Return the [X, Y] coordinate for the center point of the cell that contains the specified text.  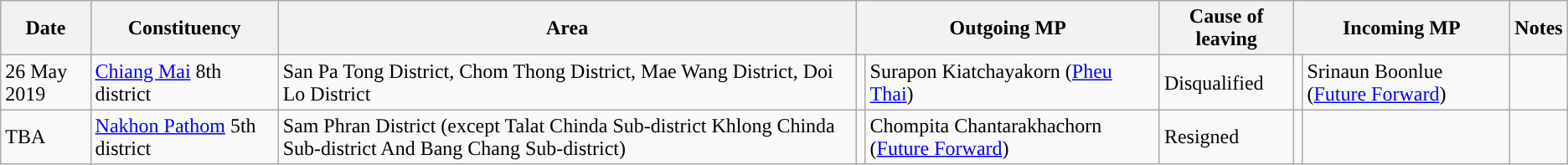
Cause of leaving [1226, 28]
Srinaun Boonlue (Future Forward) [1406, 82]
San Pa Tong District, Chom Thong District, Mae Wang District, Doi Lo District [567, 82]
Notes [1539, 28]
Outgoing MP [1008, 28]
Disqualified [1226, 82]
Surapon Kiatchayakorn (Pheu Thai) [1012, 82]
Resigned [1226, 137]
Nakhon Pathom 5th district [184, 137]
Sam Phran District (except Talat Chinda Sub-district Khlong Chinda Sub-district And Bang Chang Sub-district) [567, 137]
26 May 2019 [45, 82]
Area [567, 28]
Chompita Chantarakhachorn (Future Forward) [1012, 137]
Constituency [184, 28]
TBA [45, 137]
Chiang Mai 8th district [184, 82]
Date [45, 28]
Incoming MP [1402, 28]
